From the cell containing the given text, extract its center point as (X, Y) coordinate. 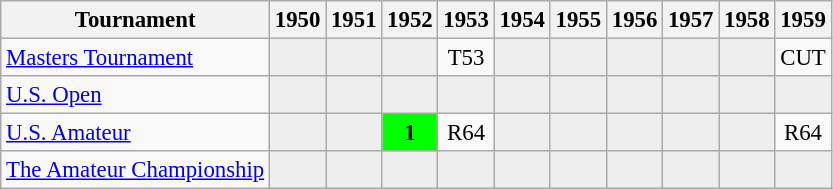
1950 (298, 20)
T53 (466, 58)
U.S. Open (136, 95)
CUT (803, 58)
1 (410, 133)
1958 (747, 20)
1951 (354, 20)
1952 (410, 20)
1955 (578, 20)
1957 (691, 20)
1954 (522, 20)
1953 (466, 20)
Masters Tournament (136, 58)
Tournament (136, 20)
U.S. Amateur (136, 133)
1956 (634, 20)
1959 (803, 20)
The Amateur Championship (136, 170)
